Return the (X, Y) coordinate for the center point of the cell that contains the specified text.  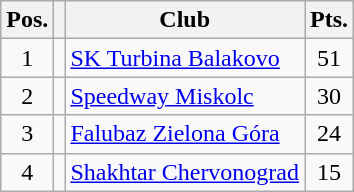
Falubaz Zielona Góra (185, 134)
Club (185, 20)
Speedway Miskolc (185, 96)
Pts. (330, 20)
1 (28, 58)
Pos. (28, 20)
24 (330, 134)
30 (330, 96)
4 (28, 172)
15 (330, 172)
3 (28, 134)
SK Turbina Balakovo (185, 58)
Shakhtar Chervonograd (185, 172)
51 (330, 58)
2 (28, 96)
